Find where the given text appears and provide that cell's center as (x, y) coordinate. 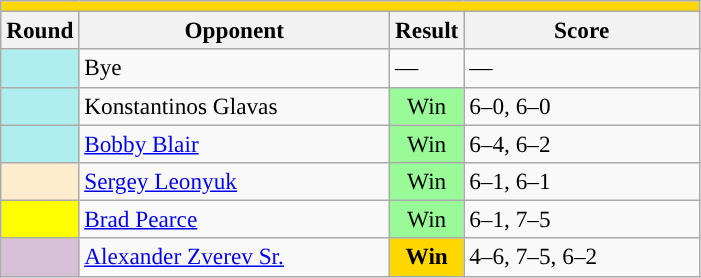
Bye (234, 68)
Bobby Blair (234, 143)
Score (582, 30)
Opponent (234, 30)
6–4, 6–2 (582, 143)
6–1, 7–5 (582, 219)
6–1, 6–1 (582, 181)
4–6, 7–5, 6–2 (582, 257)
Alexander Zverev Sr. (234, 257)
Konstantinos Glavas (234, 106)
Result (427, 30)
Brad Pearce (234, 219)
6–0, 6–0 (582, 106)
Sergey Leonyuk (234, 181)
Round (40, 30)
